Extract the (X, Y) coordinate from the center of the cell holding the provided text.  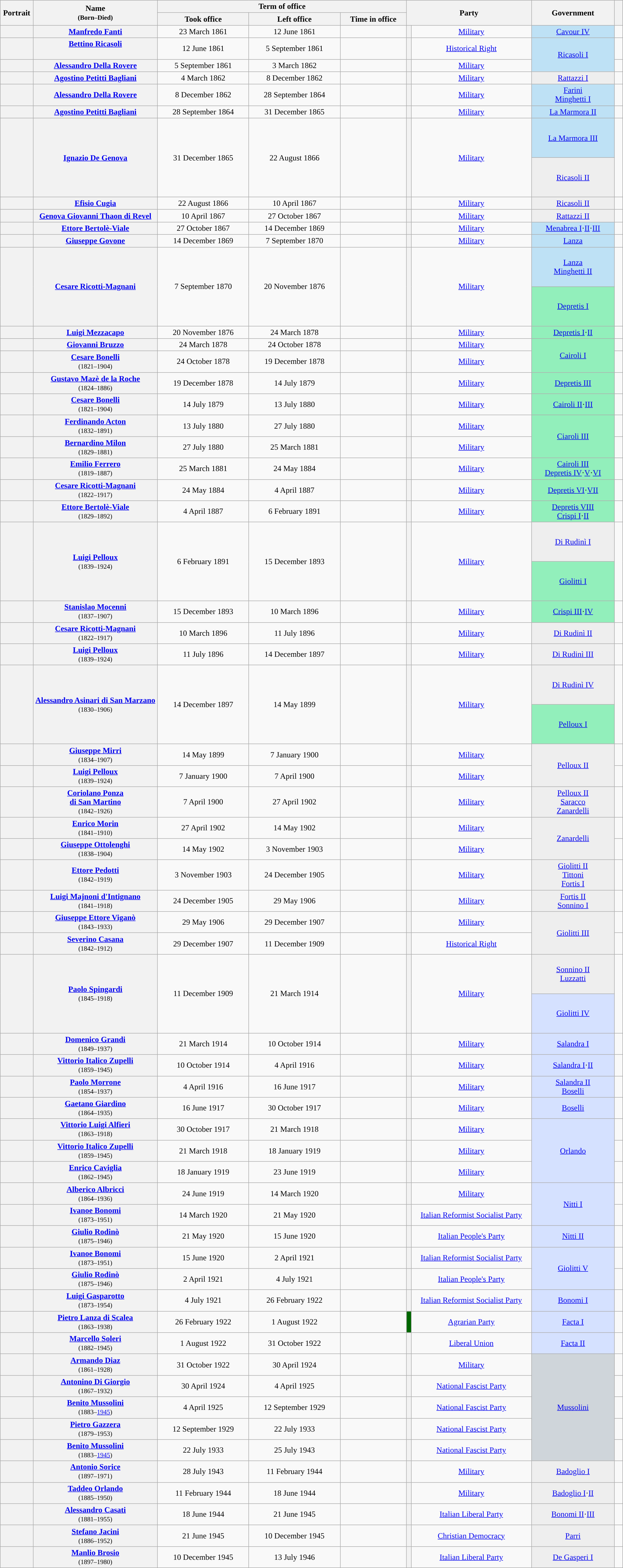
Cairoli IIIDepretis IV·V·VI (573, 469)
Christian Democracy (471, 1536)
Pelloux IISaraccoZanardelli (573, 802)
Emilio Ferrero(1819–1887) (95, 469)
Nitti II (573, 1236)
Giuseppe Ettore Viganò(1843–1933) (95, 922)
Di Rudinì I (573, 542)
Giuseppe Mirri(1834–1907) (95, 755)
Zanardelli (573, 839)
Armando Diaz(1861–1928) (95, 1365)
Ferdinando Acton(1832–1891) (95, 426)
Gaetano Giardino(1864–1935) (95, 1108)
Ignazio De Genova (95, 157)
Ettore Bertolè-Viale(1829–1892) (95, 511)
Marcello Soleri(1882–1945) (95, 1343)
Coriolano Ponzadi San Martino(1842–1926) (95, 802)
Government (573, 13)
Cairoli I (573, 356)
Pelloux II (573, 765)
Cesare Ricotti-Magnani (95, 287)
3 March 1862 (294, 65)
Pietro Gazzera(1879–1953) (95, 1429)
Enrico Caviglia(1862–1945) (95, 1172)
Luigi Gasparotto(1873–1954) (95, 1300)
Salandra I·II (573, 1065)
Taddeo Orlando(1885–1950) (95, 1493)
25 July 1943 (294, 1450)
Time in office (373, 19)
Depretis III (573, 383)
Nitti I (573, 1204)
Rattazzi II (573, 216)
Lanza (573, 241)
Cairoli II·III (573, 404)
Manfredo Fanti (95, 32)
Luigi Majnoni d'Intignano(1841–1918) (95, 901)
13 July 1946 (294, 1557)
Depretis VIIICrispi I·II (573, 511)
Giuseppe Govone (95, 241)
Parri (573, 1536)
LanzaMinghetti II (573, 267)
Crispi III·IV (573, 611)
Pelloux I (573, 724)
Party (469, 13)
Bernardino Milon(1829–1881) (95, 447)
Pietro Lanza di Scalea(1863–1938) (95, 1322)
23 March 1861 (203, 32)
Sonnino IILuzzatti (573, 974)
Depretis VI·VII (573, 490)
Name(Born–Died) (95, 13)
Alberico Albricci(1864–1936) (95, 1193)
Mussolini (573, 1408)
Di Rudinì III (573, 654)
Fortis IISonnino I (573, 901)
Giolitti I (573, 581)
Orlando (573, 1151)
La Marmora III (573, 138)
Ettore Bertolè-Viale (95, 228)
Stefano Jacini(1886–1952) (95, 1536)
Luigi Mezzacapo (95, 332)
23 June 1919 (294, 1172)
Bettino Ricasoli (95, 49)
Giolitti IITittoniFortis I (573, 875)
Portrait (17, 13)
La Marmora II (573, 112)
Antonino Di Giorgio(1867–1932) (95, 1386)
Vittorio Luigi Alfieri(1863–1918) (95, 1129)
Salandra I (573, 1044)
Term of office (282, 7)
Badoglio I·II (573, 1493)
Alessandro Casati(1881–1955) (95, 1514)
Manlio Brosio(1897–1980) (95, 1557)
Giuseppe Ottolenghi(1838–1904) (95, 849)
Stanislao Mocenni(1837–1907) (95, 611)
Facta II (573, 1343)
Rattazzi I (573, 78)
Antonio Sorice(1897–1971) (95, 1471)
Di Rudinì IV (573, 685)
Ricasoli I (573, 55)
Agrarian Party (471, 1322)
Bonomi I (573, 1300)
Giolitti IV (573, 1013)
Ciaroli III (573, 437)
Giolitti V (573, 1269)
28 July 1943 (203, 1471)
Domenico Grandi(1849–1937) (95, 1044)
Bonomi II·III (573, 1514)
Depretis I·II (573, 332)
Facta I (573, 1322)
Enrico Morin(1841–1910) (95, 828)
Cavour IV (573, 32)
Menabrea I·II·III (573, 228)
Liberal Union (471, 1343)
Took office (203, 19)
Efisio Cugia (95, 203)
Depretis I (573, 306)
Giolitti III (573, 933)
FariniMinghetti I (573, 95)
Paolo Spingardi(1845–1918) (95, 994)
24 June 1919 (203, 1193)
Left office (294, 19)
Paolo Morrone(1854–1937) (95, 1087)
Giovanni Bruzzo (95, 345)
Ettore Pedotti(1842–1919) (95, 875)
Boselli (573, 1108)
Salandra IIBoselli (573, 1087)
Alessandro Asinari di San Marzano(1830–1906) (95, 704)
Badoglio I (573, 1471)
Severino Casana(1842–1912) (95, 943)
Di Rudinì II (573, 633)
4 March 1862 (203, 78)
Genova Giovanni Thaon di Revel (95, 216)
Gustavo Mazè de la Roche(1824–1886) (95, 383)
De Gasperi I (573, 1557)
